Scan for the cell matching the given text and deliver its (x, y) coordinate at center. 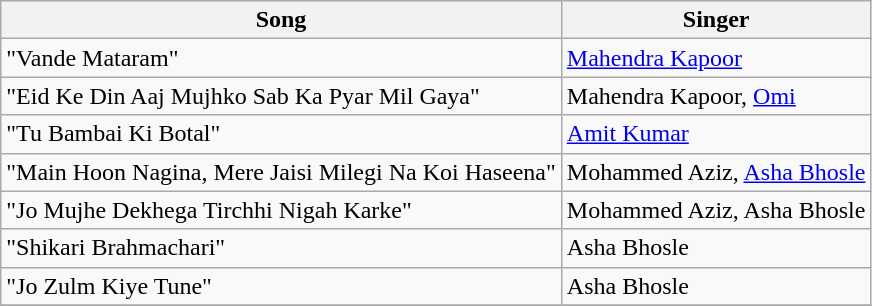
Amit Kumar (716, 134)
"Jo Mujhe Dekhega Tirchhi Nigah Karke" (282, 210)
Mahendra Kapoor, Omi (716, 96)
"Shikari Brahmachari" (282, 248)
"Main Hoon Nagina, Mere Jaisi Milegi Na Koi Haseena" (282, 172)
Singer (716, 20)
"Eid Ke Din Aaj Mujhko Sab Ka Pyar Mil Gaya" (282, 96)
"Jo Zulm Kiye Tune" (282, 286)
Mahendra Kapoor (716, 58)
Song (282, 20)
"Tu Bambai Ki Botal" (282, 134)
"Vande Mataram" (282, 58)
